Determine the [x, y] coordinate at the center of the cell enclosing the given text.  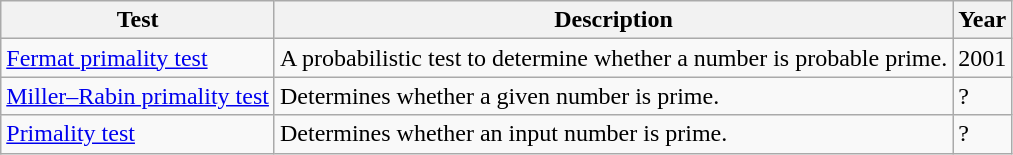
Description [613, 20]
Fermat primality test [138, 58]
Primality test [138, 134]
2001 [982, 58]
Year [982, 20]
Test [138, 20]
Determines whether a given number is prime. [613, 96]
Determines whether an input number is prime. [613, 134]
A probabilistic test to determine whether a number is probable prime. [613, 58]
Miller–Rabin primality test [138, 96]
